Return (X, Y) of the center of cell containing provided text 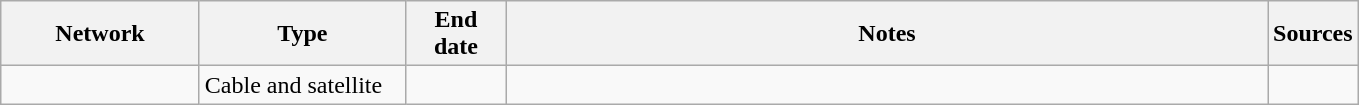
Network (100, 34)
End date (456, 34)
Notes (886, 34)
Type (302, 34)
Cable and satellite (302, 85)
Sources (1314, 34)
